Search for the cell housing the specified text and yield its [x, y] center coordinate. 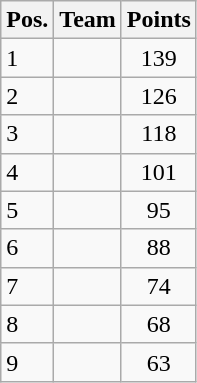
Points [158, 20]
2 [28, 96]
4 [28, 172]
6 [28, 248]
1 [28, 58]
8 [28, 324]
Team [88, 20]
126 [158, 96]
63 [158, 362]
95 [158, 210]
74 [158, 286]
3 [28, 134]
Pos. [28, 20]
9 [28, 362]
88 [158, 248]
118 [158, 134]
101 [158, 172]
139 [158, 58]
5 [28, 210]
7 [28, 286]
68 [158, 324]
